Find where the given text appears and provide that cell's center as [x, y] coordinate. 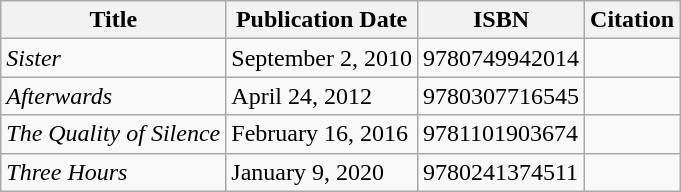
Three Hours [114, 172]
September 2, 2010 [322, 58]
Afterwards [114, 96]
January 9, 2020 [322, 172]
Citation [632, 20]
Title [114, 20]
9780749942014 [500, 58]
ISBN [500, 20]
9780241374511 [500, 172]
Sister [114, 58]
9781101903674 [500, 134]
April 24, 2012 [322, 96]
February 16, 2016 [322, 134]
9780307716545 [500, 96]
The Quality of Silence [114, 134]
Publication Date [322, 20]
